For the text-containing cell, return its midpoint in (X, Y) coordinate format. 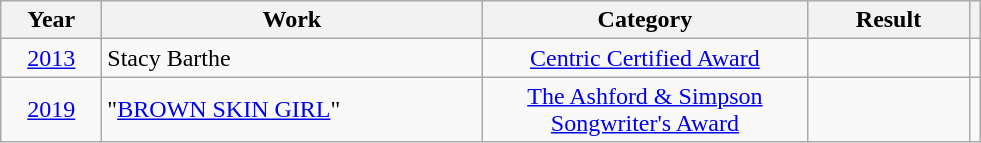
The Ashford & SimpsonSongwriter's Award (645, 110)
Category (645, 20)
Work (292, 20)
2013 (52, 58)
2019 (52, 110)
Result (888, 20)
"BROWN SKIN GIRL" (292, 110)
Stacy Barthe (292, 58)
Year (52, 20)
Centric Certified Award (645, 58)
